Locate the cell with the specified text and output its [x, y] center coordinate. 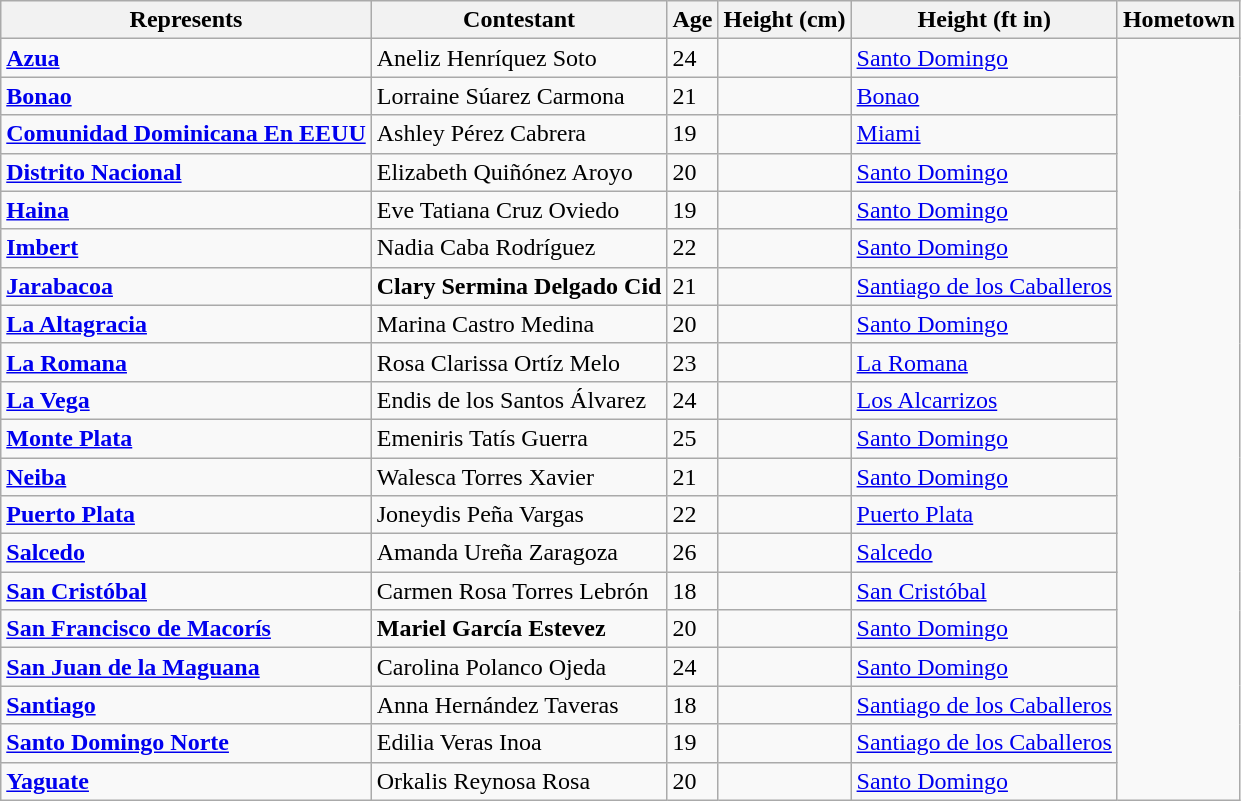
Edilia Veras Inoa [519, 743]
Carolina Polanco Ojeda [519, 667]
Ashley Pérez Cabrera [519, 134]
26 [692, 553]
Azua [186, 58]
Orkalis Reynosa Rosa [519, 781]
Joneydis Peña Vargas [519, 515]
Haina [186, 210]
Represents [186, 20]
Carmen Rosa Torres Lebrón [519, 591]
Lorraine Súarez Carmona [519, 96]
Emeniris Tatís Guerra [519, 438]
Hometown [1178, 20]
Anna Hernández Taveras [519, 705]
Height (cm) [784, 20]
Los Alcarrizos [984, 400]
Rosa Clarissa Ortíz Melo [519, 362]
Jarabacoa [186, 286]
Santiago [186, 705]
Comunidad Dominicana En EEUU [186, 134]
Walesca Torres Xavier [519, 477]
Distrito Nacional [186, 172]
Santo Domingo Norte [186, 743]
San Juan de la Maguana [186, 667]
Clary Sermina Delgado Cid [519, 286]
Aneliz Henríquez Soto [519, 58]
Endis de los Santos Álvarez [519, 400]
Marina Castro Medina [519, 324]
Nadia Caba Rodríguez [519, 248]
25 [692, 438]
Monte Plata [186, 438]
San Francisco de Macorís [186, 629]
Height (ft in) [984, 20]
Age [692, 20]
Yaguate [186, 781]
Elizabeth Quiñónez Aroyo [519, 172]
La Vega [186, 400]
23 [692, 362]
Amanda Ureña Zaragoza [519, 553]
La Altagracia [186, 324]
Mariel García Estevez [519, 629]
Contestant [519, 20]
Eve Tatiana Cruz Oviedo [519, 210]
Miami [984, 134]
Imbert [186, 248]
Neiba [186, 477]
